Return the (x, y) coordinate for the center point of the cell that contains the specified text.  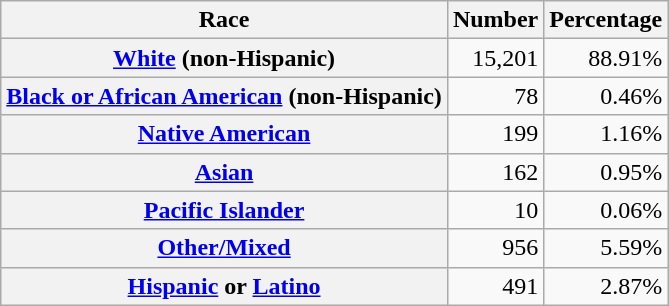
Percentage (606, 20)
Native American (224, 134)
5.59% (606, 248)
2.87% (606, 286)
Hispanic or Latino (224, 286)
956 (495, 248)
Asian (224, 172)
491 (495, 286)
0.06% (606, 210)
199 (495, 134)
10 (495, 210)
15,201 (495, 58)
Other/Mixed (224, 248)
0.46% (606, 96)
1.16% (606, 134)
162 (495, 172)
Number (495, 20)
88.91% (606, 58)
0.95% (606, 172)
Black or African American (non-Hispanic) (224, 96)
White (non-Hispanic) (224, 58)
78 (495, 96)
Pacific Islander (224, 210)
Race (224, 20)
